Identify which cell holds the provided text, then report its [X, Y] central coordinate. 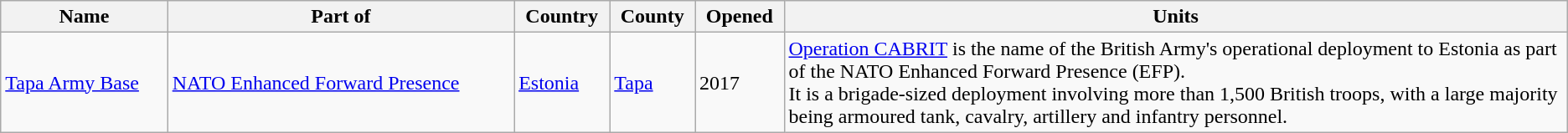
Country [562, 17]
2017 [740, 82]
Estonia [562, 82]
Tapa Army Base [84, 82]
Tapa [652, 82]
County [652, 17]
Name [84, 17]
Opened [740, 17]
Units [1176, 17]
NATO Enhanced Forward Presence [340, 82]
Part of [340, 17]
